Capture the cell that displays the provided text and extract its (X, Y) central coordinate. 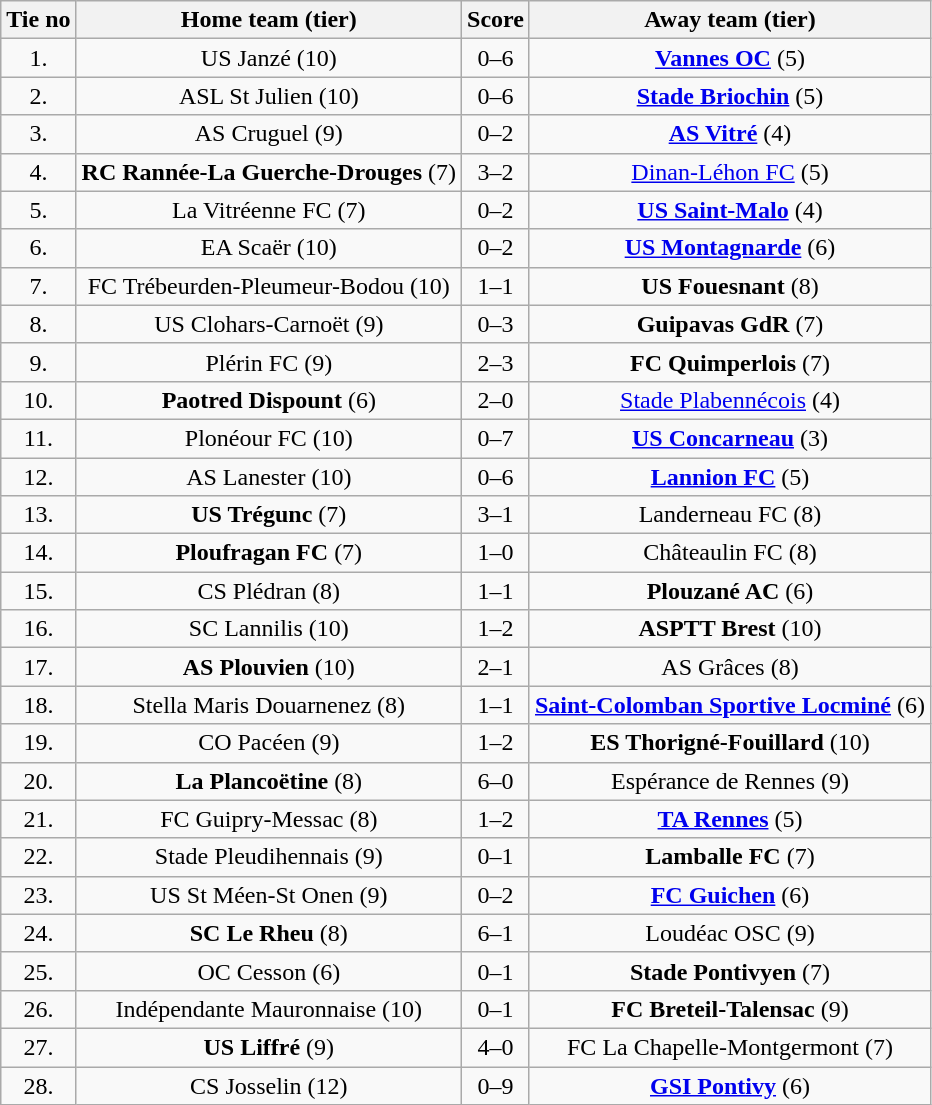
Plonéour FC (10) (268, 438)
AS Grâces (8) (730, 667)
Guipavas GdR (7) (730, 324)
US Fouesnant (8) (730, 286)
26. (38, 1009)
FC Trébeurden-Pleumeur-Bodou (10) (268, 286)
15. (38, 591)
2–0 (496, 400)
TA Rennes (5) (730, 819)
EA Scaër (10) (268, 248)
10. (38, 400)
SC Lannilis (10) (268, 629)
FC Guipry-Messac (8) (268, 819)
Ploufragan FC (7) (268, 553)
AS Vitré (4) (730, 134)
ASPTT Brest (10) (730, 629)
Saint-Colomban Sportive Locminé (6) (730, 705)
Plérin FC (9) (268, 362)
14. (38, 553)
Châteaulin FC (8) (730, 553)
AS Lanester (10) (268, 477)
27. (38, 1047)
US Janzé (10) (268, 58)
ASL St Julien (10) (268, 96)
CS Josselin (12) (268, 1085)
28. (38, 1085)
US Saint-Malo (4) (730, 210)
16. (38, 629)
20. (38, 781)
Stade Pleudihennais (9) (268, 857)
18. (38, 705)
21. (38, 819)
Loudéac OSC (9) (730, 933)
Lamballe FC (7) (730, 857)
Vannes OC (5) (730, 58)
13. (38, 515)
Home team (tier) (268, 20)
FC Quimperlois (7) (730, 362)
7. (38, 286)
La Vitréenne FC (7) (268, 210)
Tie no (38, 20)
US Concarneau (3) (730, 438)
6. (38, 248)
12. (38, 477)
SC Le Rheu (8) (268, 933)
US St Méen-St Onen (9) (268, 895)
24. (38, 933)
RC Rannée-La Guerche-Drouges (7) (268, 172)
Paotred Dispount (6) (268, 400)
2–3 (496, 362)
22. (38, 857)
3. (38, 134)
CS Plédran (8) (268, 591)
Stade Pontivyen (7) (730, 971)
ES Thorigné-Fouillard (10) (730, 743)
1. (38, 58)
CO Pacéen (9) (268, 743)
25. (38, 971)
Stella Maris Douarnenez (8) (268, 705)
Landerneau FC (8) (730, 515)
2–1 (496, 667)
3–2 (496, 172)
FC La Chapelle-Montgermont (7) (730, 1047)
Plouzané AC (6) (730, 591)
Dinan-Léhon FC (5) (730, 172)
Stade Briochin (5) (730, 96)
AS Cruguel (9) (268, 134)
US Clohars-Carnoët (9) (268, 324)
FC Guichen (6) (730, 895)
4. (38, 172)
5. (38, 210)
US Trégunc (7) (268, 515)
23. (38, 895)
Stade Plabennécois (4) (730, 400)
AS Plouvien (10) (268, 667)
4–0 (496, 1047)
0–7 (496, 438)
Score (496, 20)
Lannion FC (5) (730, 477)
Indépendante Mauronnaise (10) (268, 1009)
3–1 (496, 515)
La Plancoëtine (8) (268, 781)
0–3 (496, 324)
6–0 (496, 781)
FC Breteil-Talensac (9) (730, 1009)
OC Cesson (6) (268, 971)
8. (38, 324)
19. (38, 743)
11. (38, 438)
GSI Pontivy (6) (730, 1085)
0–9 (496, 1085)
US Montagnarde (6) (730, 248)
9. (38, 362)
Espérance de Rennes (9) (730, 781)
US Liffré (9) (268, 1047)
2. (38, 96)
1–0 (496, 553)
6–1 (496, 933)
Away team (tier) (730, 20)
17. (38, 667)
